Find where the given text appears and provide that cell's center as [X, Y] coordinate. 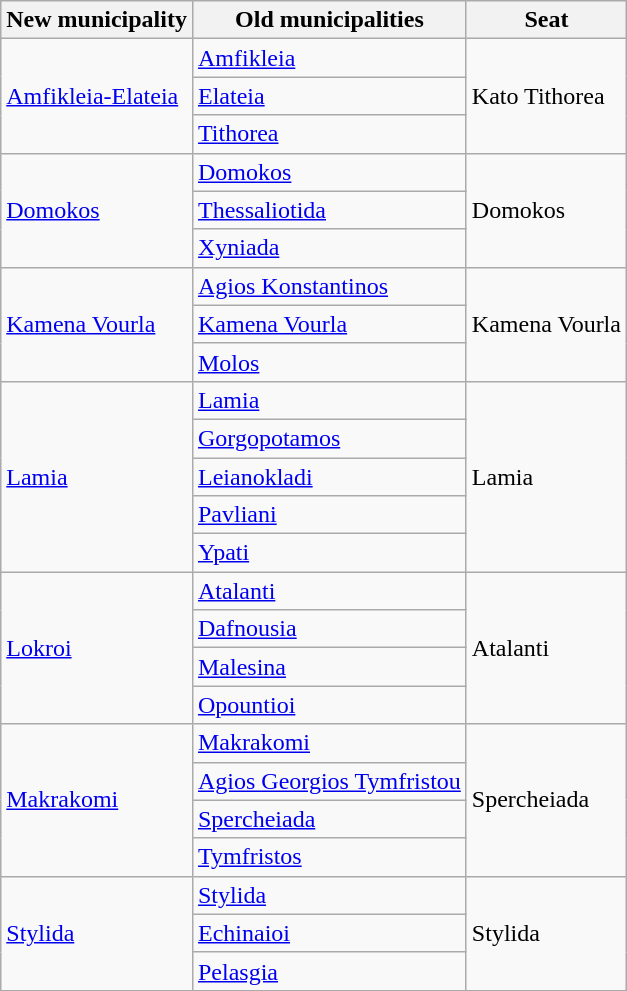
Tymfristos [329, 857]
Echinaioi [329, 933]
Gorgopotamos [329, 438]
Dafnousia [329, 629]
Molos [329, 362]
Amfikleia-Elateia [97, 96]
New municipality [97, 20]
Kato Tithorea [546, 96]
Lokroi [97, 648]
Agios Konstantinos [329, 286]
Leianokladi [329, 477]
Amfikleia [329, 58]
Pavliani [329, 515]
Ypati [329, 553]
Xyniada [329, 248]
Seat [546, 20]
Agios Georgios Tymfristou [329, 781]
Opountioi [329, 705]
Elateia [329, 96]
Old municipalities [329, 20]
Pelasgia [329, 971]
Tithorea [329, 134]
Thessaliotida [329, 210]
Malesina [329, 667]
